Scan for the cell matching the given text and deliver its (x, y) coordinate at center. 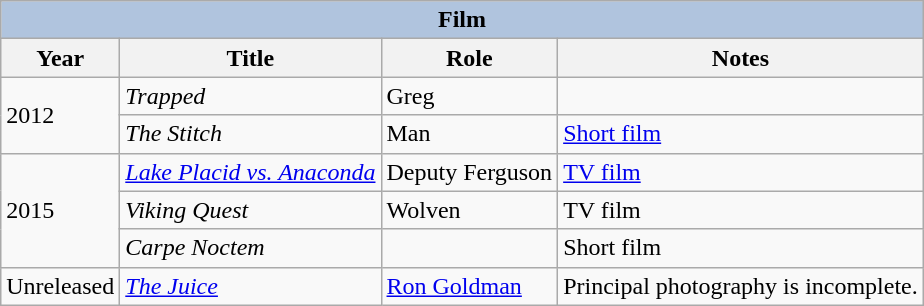
Year (60, 58)
Carpe Noctem (250, 248)
The Stitch (250, 134)
Notes (741, 58)
Deputy Ferguson (470, 172)
Film (462, 20)
Ron Goldman (470, 286)
2012 (60, 115)
2015 (60, 210)
The Juice (250, 286)
Unreleased (60, 286)
Man (470, 134)
Viking Quest (250, 210)
Trapped (250, 96)
Principal photography is incomplete. (741, 286)
Wolven (470, 210)
Role (470, 58)
Greg (470, 96)
Title (250, 58)
Lake Placid vs. Anaconda (250, 172)
